Return (x, y) of the center of cell containing provided text 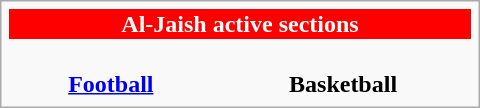
Basketball (342, 70)
Al-Jaish active sections (240, 24)
Football (110, 70)
